Return [x, y] of the center of cell containing provided text 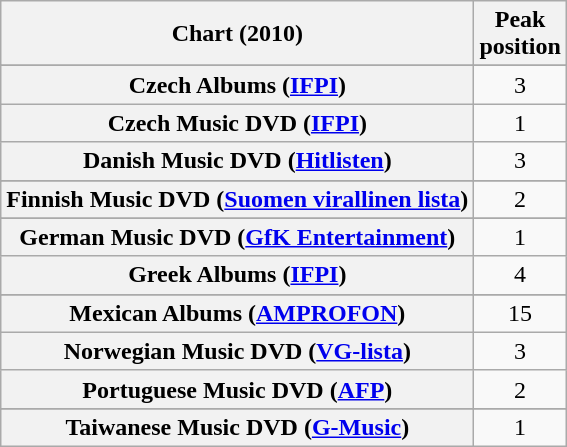
Czech Albums (IFPI) [238, 85]
15 [520, 313]
German Music DVD (GfK Entertainment) [238, 237]
Chart (2010) [238, 34]
4 [520, 275]
Portuguese Music DVD (AFP) [238, 389]
Peakposition [520, 34]
Czech Music DVD (IFPI) [238, 123]
Mexican Albums (AMPROFON) [238, 313]
Danish Music DVD (Hitlisten) [238, 161]
Greek Albums (IFPI) [238, 275]
Taiwanese Music DVD (G-Music) [238, 427]
Finnish Music DVD (Suomen virallinen lista) [238, 199]
Norwegian Music DVD (VG-lista) [238, 351]
